Output the (x, y) coordinate of the center of the cell containing the given text.  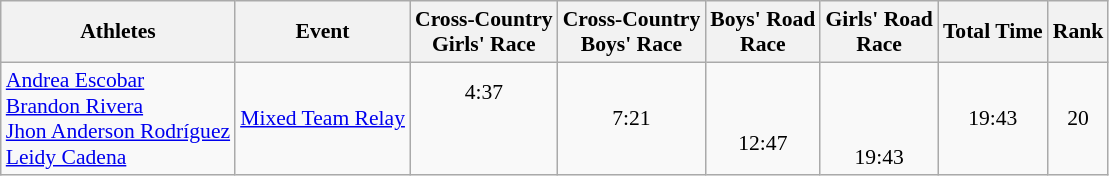
Cross-CountryGirls' Race (484, 32)
Total Time (993, 32)
Rank (1078, 32)
7:21 (632, 118)
12:47 (762, 118)
Athletes (118, 32)
20 (1078, 118)
Event (322, 32)
Girls' RoadRace (878, 32)
Andrea EscobarBrandon RiveraJhon Anderson RodríguezLeidy Cadena (118, 118)
Mixed Team Relay (322, 118)
Boys' RoadRace (762, 32)
Cross-CountryBoys' Race (632, 32)
4:37 (484, 118)
